Pinpoint the cell where the given text exists, returning its [X, Y] midpoint coordinate. 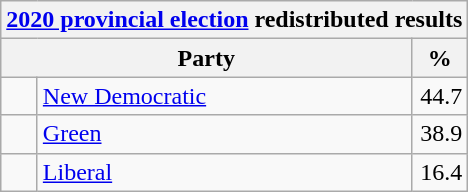
Liberal [224, 172]
Green [224, 134]
New Democratic [224, 96]
16.4 [440, 172]
Party [206, 58]
% [440, 58]
38.9 [440, 134]
2020 provincial election redistributed results [234, 20]
44.7 [440, 96]
